Return (X, Y) of the center of cell containing provided text 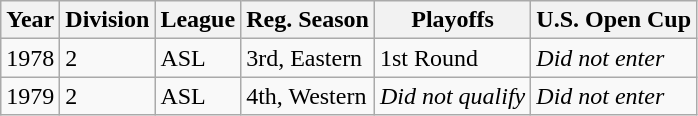
Year (30, 20)
Division (108, 20)
4th, Western (308, 96)
Did not qualify (452, 96)
3rd, Eastern (308, 58)
1st Round (452, 58)
U.S. Open Cup (614, 20)
1978 (30, 58)
Playoffs (452, 20)
1979 (30, 96)
League (198, 20)
Reg. Season (308, 20)
